Scan for the cell matching the given text and deliver its (X, Y) coordinate at center. 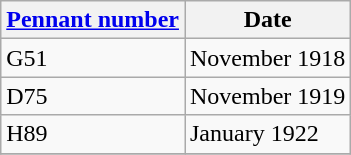
H89 (93, 134)
Pennant number (93, 20)
November 1918 (267, 58)
Date (267, 20)
G51 (93, 58)
D75 (93, 96)
November 1919 (267, 96)
January 1922 (267, 134)
